Extract the (X, Y) coordinate from the center of the cell holding the provided text.  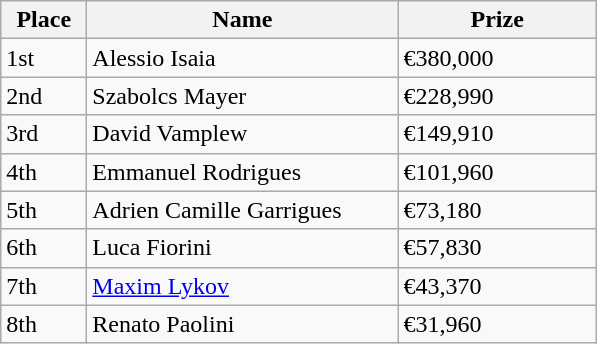
Szabolcs Mayer (242, 96)
Prize (498, 20)
6th (44, 248)
€57,830 (498, 248)
€31,960 (498, 324)
3rd (44, 134)
4th (44, 172)
8th (44, 324)
Alessio Isaia (242, 58)
Name (242, 20)
Emmanuel Rodrigues (242, 172)
Luca Fiorini (242, 248)
Place (44, 20)
1st (44, 58)
David Vamplew (242, 134)
2nd (44, 96)
7th (44, 286)
5th (44, 210)
€43,370 (498, 286)
€101,960 (498, 172)
Maxim Lykov (242, 286)
€380,000 (498, 58)
Renato Paolini (242, 324)
Adrien Camille Garrigues (242, 210)
€149,910 (498, 134)
€228,990 (498, 96)
€73,180 (498, 210)
